Return [x, y] of the center of cell containing provided text 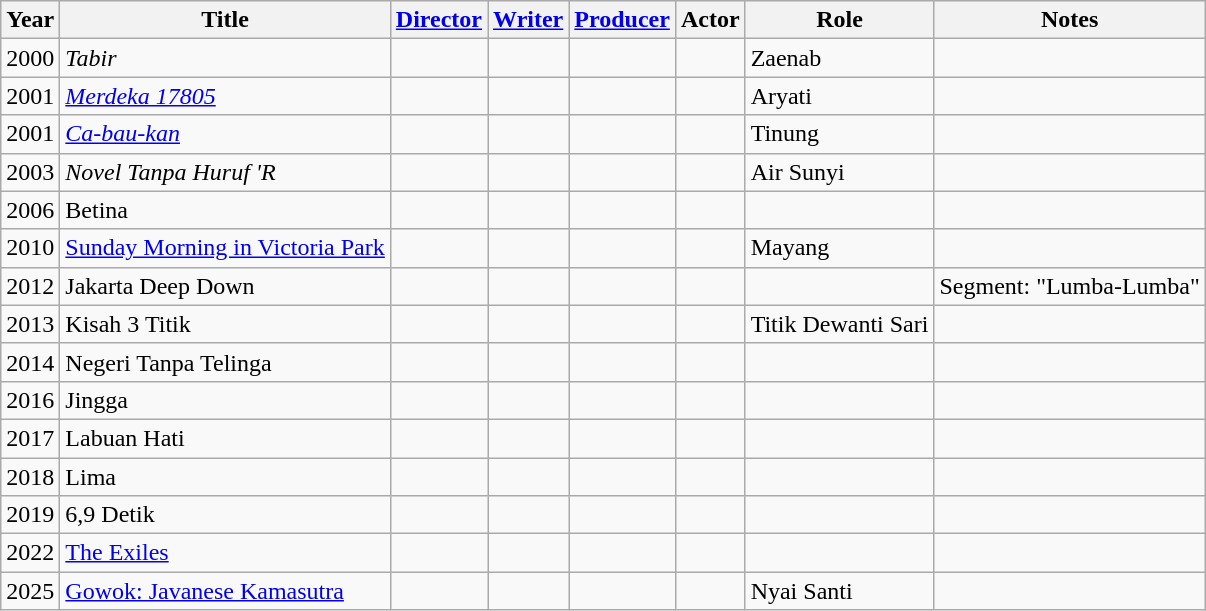
Tabir [225, 58]
Lima [225, 477]
Negeri Tanpa Telinga [225, 362]
Year [30, 20]
Aryati [840, 96]
The Exiles [225, 553]
Gowok: Javanese Kamasutra [225, 591]
2019 [30, 515]
Betina [225, 210]
Notes [1070, 20]
Segment: "Lumba-Lumba" [1070, 286]
6,9 Detik [225, 515]
Actor [710, 20]
2022 [30, 553]
2012 [30, 286]
Producer [622, 20]
Jingga [225, 400]
2017 [30, 438]
Writer [528, 20]
2018 [30, 477]
2013 [30, 324]
Tinung [840, 134]
Air Sunyi [840, 172]
Role [840, 20]
2006 [30, 210]
2025 [30, 591]
Titik Dewanti Sari [840, 324]
Mayang [840, 248]
Zaenab [840, 58]
Director [438, 20]
2014 [30, 362]
Kisah 3 Titik [225, 324]
Jakarta Deep Down [225, 286]
Ca-bau-kan [225, 134]
Title [225, 20]
Nyai Santi [840, 591]
2003 [30, 172]
2000 [30, 58]
Novel Tanpa Huruf 'R [225, 172]
2010 [30, 248]
Labuan Hati [225, 438]
2016 [30, 400]
Merdeka 17805 [225, 96]
Sunday Morning in Victoria Park [225, 248]
